Locate the cell with the specified text and output its [X, Y] center coordinate. 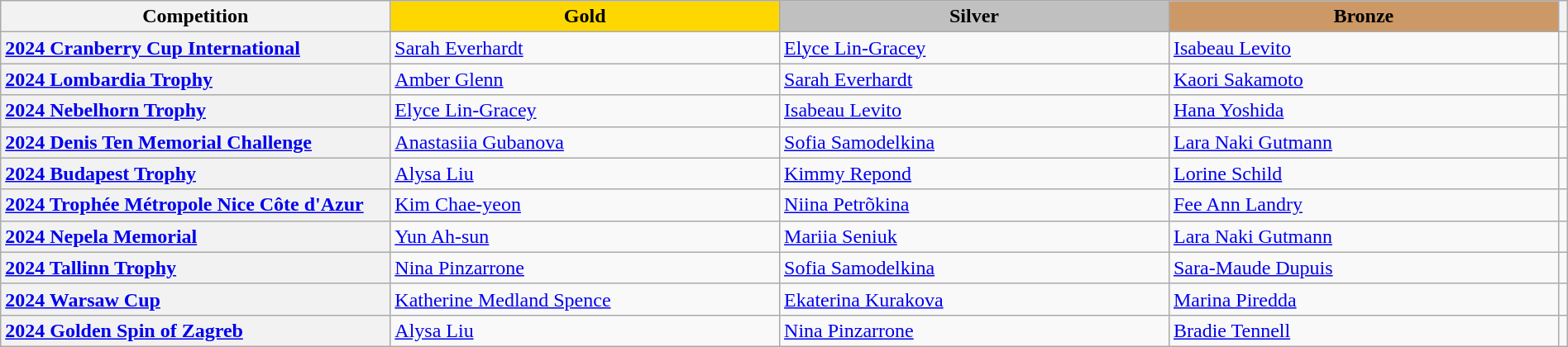
2024 Trophée Métropole Nice Côte d'Azur [195, 205]
Katherine Medland Spence [586, 299]
2024 Warsaw Cup [195, 299]
2024 Lombardia Trophy [195, 79]
Kimmy Repond [974, 173]
Anastasiia Gubanova [586, 142]
Kaori Sakamoto [1363, 79]
Mariia Seniuk [974, 236]
Lorine Schild [1363, 173]
2024 Cranberry Cup International [195, 48]
Niina Petrõkina [974, 205]
2024 Budapest Trophy [195, 173]
Competition [195, 17]
Amber Glenn [586, 79]
2024 Nebelhorn Trophy [195, 111]
Gold [586, 17]
Fee Ann Landry [1363, 205]
Marina Piredda [1363, 299]
2024 Denis Ten Memorial Challenge [195, 142]
Yun Ah-sun [586, 236]
Kim Chae-yeon [586, 205]
Ekaterina Kurakova [974, 299]
2024 Golden Spin of Zagreb [195, 330]
2024 Tallinn Trophy [195, 268]
Hana Yoshida [1363, 111]
Bradie Tennell [1363, 330]
Bronze [1363, 17]
Silver [974, 17]
2024 Nepela Memorial [195, 236]
Sara-Maude Dupuis [1363, 268]
